Capture the cell that displays the provided text and extract its (X, Y) central coordinate. 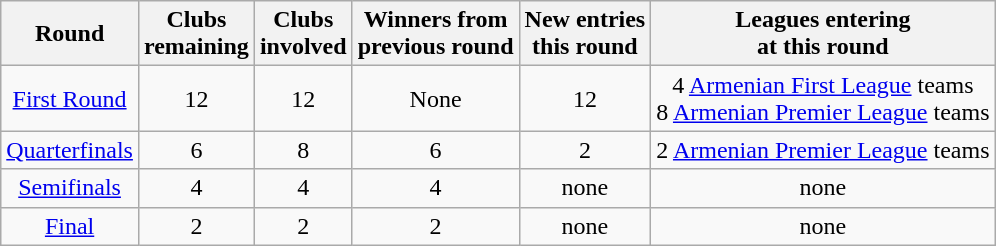
First Round (70, 98)
Leagues enteringat this round (823, 34)
Clubsremaining (196, 34)
None (436, 98)
Winners fromprevious round (436, 34)
Clubsinvolved (303, 34)
Round (70, 34)
8 (303, 150)
Final (70, 226)
New entriesthis round (585, 34)
2 Armenian Premier League teams (823, 150)
Quarterfinals (70, 150)
Semifinals (70, 188)
4 Armenian First League teams 8 Armenian Premier League teams (823, 98)
